Provide the (X, Y) coordinate of the cell's center where the given text is located.  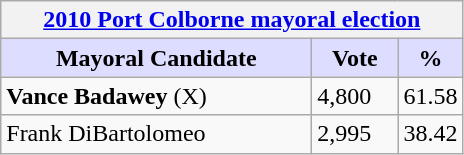
Mayoral Candidate (156, 58)
Frank DiBartolomeo (156, 134)
2,995 (355, 134)
Vote (355, 58)
61.58 (430, 96)
4,800 (355, 96)
2010 Port Colborne mayoral election (232, 20)
38.42 (430, 134)
% (430, 58)
Vance Badawey (X) (156, 96)
